Pinpoint the cell where the given text exists, returning its [x, y] midpoint coordinate. 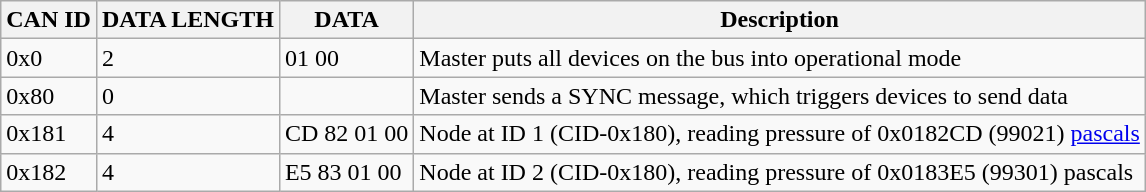
Node at ID 2 (CID-0x180), reading pressure of 0x0183E5 (99301) pascals [780, 172]
0x0 [49, 58]
Node at ID 1 (CID-0x180), reading pressure of 0x0182CD (99021) pascals [780, 134]
0 [188, 96]
Master sends a SYNC message, which triggers devices to send data [780, 96]
DATA LENGTH [188, 20]
CAN ID [49, 20]
E5 83 01 00 [346, 172]
Description [780, 20]
CD 82 01 00 [346, 134]
DATA [346, 20]
0x181 [49, 134]
0x182 [49, 172]
Master puts all devices on the bus into operational mode [780, 58]
0x80 [49, 96]
2 [188, 58]
01 00 [346, 58]
